Find where the given text appears and provide that cell's center as [X, Y] coordinate. 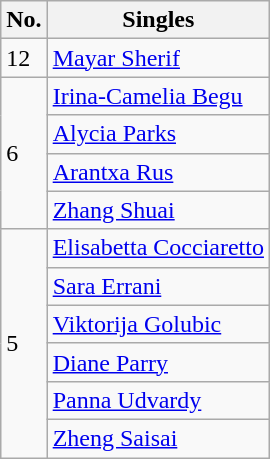
Irina-Camelia Begu [158, 96]
Viktorija Golubic [158, 324]
Alycia Parks [158, 134]
Arantxa Rus [158, 172]
Mayar Sherif [158, 58]
Zhang Shuai [158, 210]
6 [24, 153]
Diane Parry [158, 362]
Panna Udvardy [158, 400]
Sara Errani [158, 286]
Zheng Saisai [158, 438]
No. [24, 20]
Elisabetta Cocciaretto [158, 248]
5 [24, 343]
12 [24, 58]
Singles [158, 20]
